Locate the cell with the specified text and output its (X, Y) center coordinate. 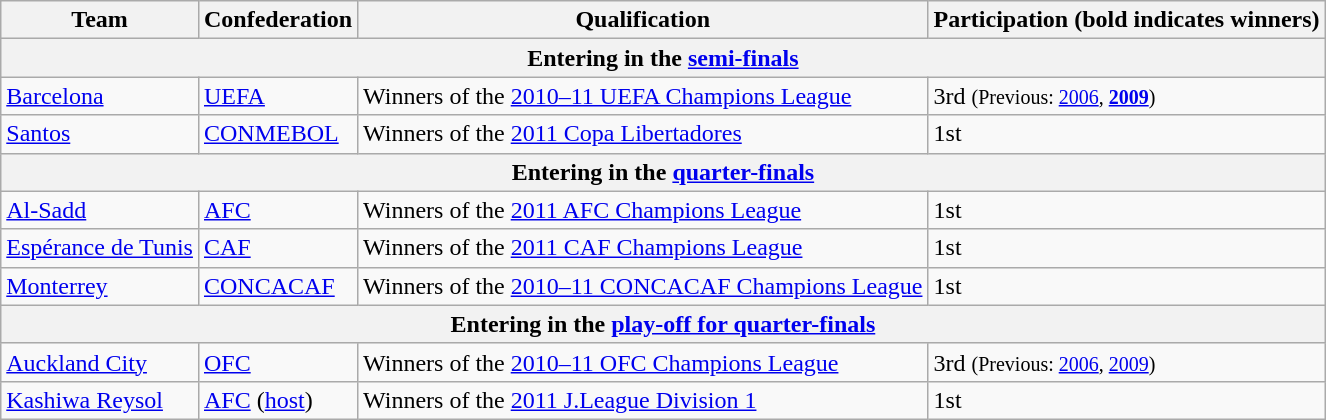
CAF (278, 248)
UEFA (278, 96)
AFC (278, 210)
Auckland City (100, 362)
Winners of the 2010–11 OFC Champions League (643, 362)
Kashiwa Reysol (100, 400)
Participation (bold indicates winners) (1126, 20)
Winners of the 2010–11 CONCACAF Champions League (643, 286)
Winners of the 2011 AFC Champions League (643, 210)
Team (100, 20)
AFC (host) (278, 400)
CONCACAF (278, 286)
Entering in the play-off for quarter-finals (663, 324)
Entering in the semi-finals (663, 58)
CONMEBOL (278, 134)
Winners of the 2011 Copa Libertadores (643, 134)
Winners of the 2010–11 UEFA Champions League (643, 96)
Entering in the quarter-finals (663, 172)
OFC (278, 362)
Santos (100, 134)
Al-Sadd (100, 210)
Qualification (643, 20)
Espérance de Tunis (100, 248)
Confederation (278, 20)
Winners of the 2011 CAF Champions League (643, 248)
Winners of the 2011 J.League Division 1 (643, 400)
Barcelona (100, 96)
Monterrey (100, 286)
